From the cell containing the given text, extract its center point as (X, Y) coordinate. 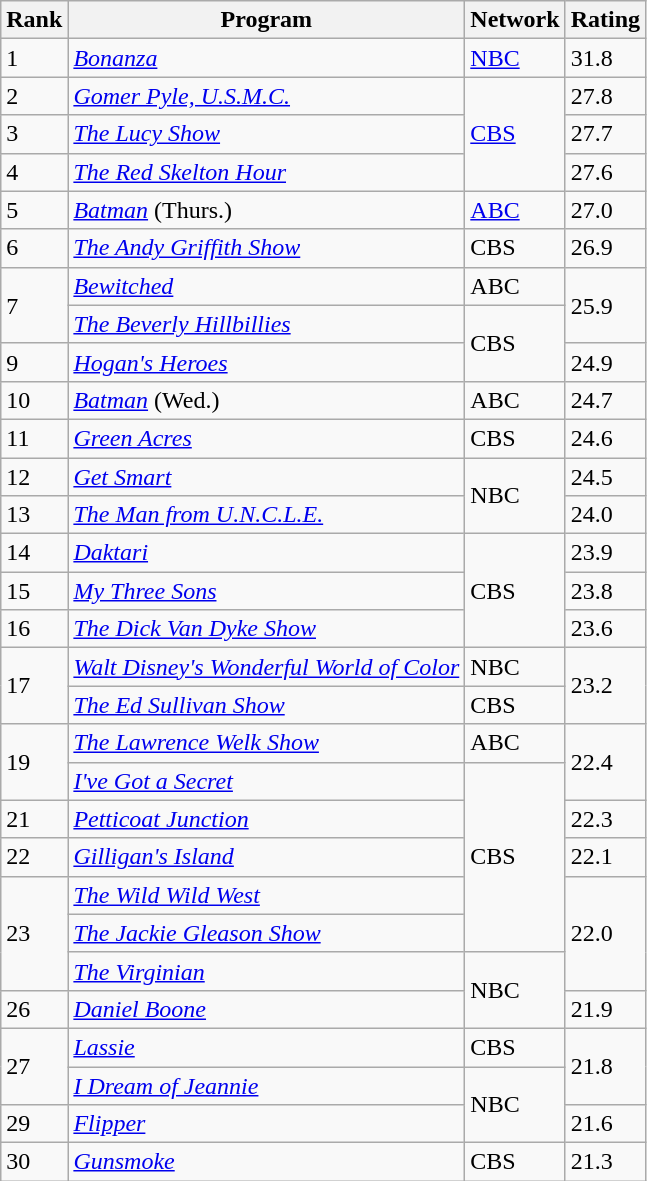
The Lucy Show (266, 134)
14 (34, 553)
Batman (Wed.) (266, 400)
Lassie (266, 1047)
The Beverly Hillbillies (266, 324)
11 (34, 438)
19 (34, 762)
9 (34, 362)
24.5 (605, 477)
The Virginian (266, 971)
12 (34, 477)
7 (34, 305)
3 (34, 134)
I've Got a Secret (266, 781)
26 (34, 1009)
31.8 (605, 58)
30 (34, 1162)
27.0 (605, 210)
The Jackie Gleason Show (266, 933)
Network (515, 20)
The Dick Van Dyke Show (266, 629)
Petticoat Junction (266, 819)
4 (34, 172)
21.8 (605, 1066)
21.9 (605, 1009)
Batman (Thurs.) (266, 210)
5 (34, 210)
23 (34, 933)
1 (34, 58)
2 (34, 96)
The Ed Sullivan Show (266, 705)
Program (266, 20)
Bewitched (266, 286)
Gunsmoke (266, 1162)
The Wild Wild West (266, 895)
22.0 (605, 933)
6 (34, 248)
24.6 (605, 438)
Daktari (266, 553)
22.3 (605, 819)
23.2 (605, 686)
21.6 (605, 1124)
27.7 (605, 134)
Flipper (266, 1124)
27.8 (605, 96)
24.9 (605, 362)
Green Acres (266, 438)
22.1 (605, 857)
22 (34, 857)
15 (34, 591)
The Red Skelton Hour (266, 172)
The Man from U.N.C.L.E. (266, 515)
Daniel Boone (266, 1009)
23.8 (605, 591)
Hogan's Heroes (266, 362)
21 (34, 819)
Walt Disney's Wonderful World of Color (266, 667)
The Lawrence Welk Show (266, 743)
I Dream of Jeannie (266, 1085)
Rating (605, 20)
27 (34, 1066)
Get Smart (266, 477)
29 (34, 1124)
27.6 (605, 172)
22.4 (605, 762)
My Three Sons (266, 591)
17 (34, 686)
Bonanza (266, 58)
10 (34, 400)
Gomer Pyle, U.S.M.C. (266, 96)
25.9 (605, 305)
26.9 (605, 248)
Gilligan's Island (266, 857)
24.7 (605, 400)
24.0 (605, 515)
23.6 (605, 629)
Rank (34, 20)
The Andy Griffith Show (266, 248)
23.9 (605, 553)
21.3 (605, 1162)
13 (34, 515)
16 (34, 629)
